Return the [X, Y] coordinate for the center point of the cell that contains the specified text.  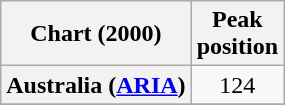
124 [237, 85]
Australia (ARIA) [96, 85]
Chart (2000) [96, 34]
Peakposition [237, 34]
